Find where the given text appears and provide that cell's center as [X, Y] coordinate. 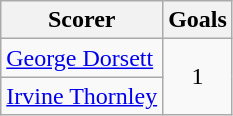
Scorer [82, 20]
Goals [198, 20]
1 [198, 77]
Irvine Thornley [82, 96]
George Dorsett [82, 58]
